Scan for the cell matching the given text and deliver its [X, Y] coordinate at center. 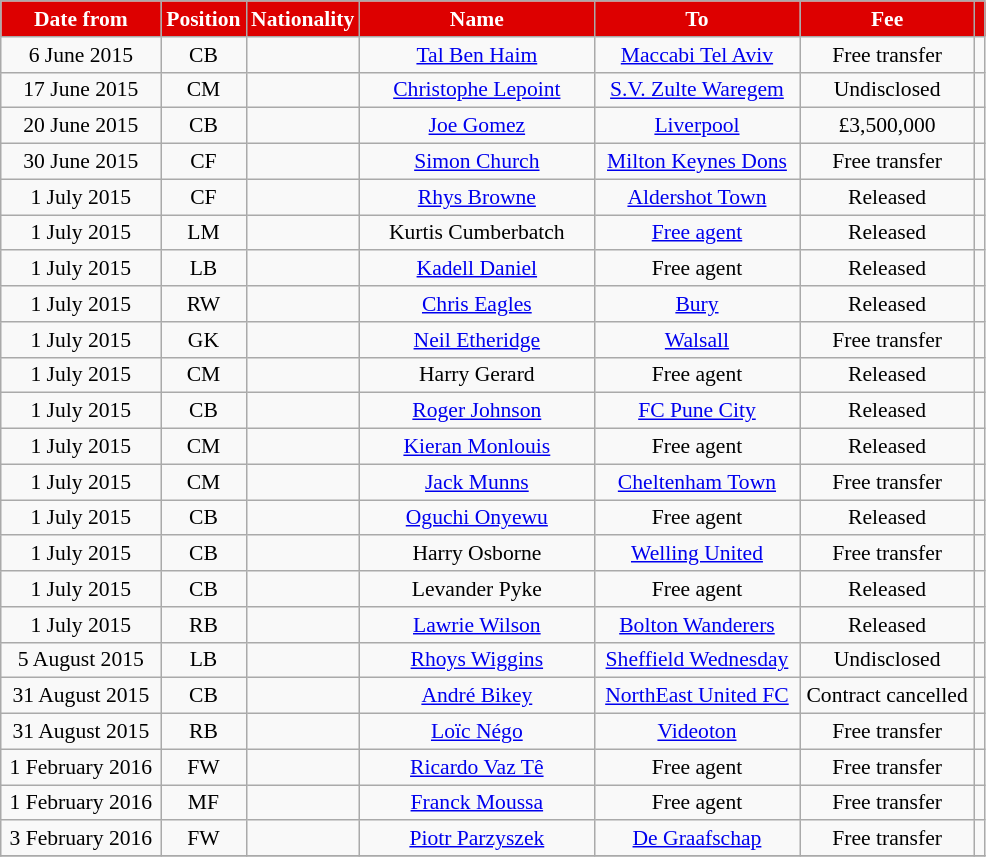
Milton Keynes Dons [696, 162]
Ricardo Vaz Tê [476, 767]
Name [476, 19]
Loïc Négo [476, 732]
Joe Gomez [476, 126]
RW [204, 304]
Kadell Daniel [476, 269]
Sheffield Wednesday [696, 660]
Aldershot Town [696, 197]
S.V. Zulte Waregem [696, 90]
Lawrie Wilson [476, 625]
5 August 2015 [81, 660]
Roger Johnson [476, 411]
Fee [888, 19]
Neil Etheridge [476, 340]
Harry Gerard [476, 375]
Christophe Lepoint [476, 90]
Kieran Monlouis [476, 447]
3 February 2016 [81, 839]
Jack Munns [476, 482]
André Bikey [476, 696]
Contract cancelled [888, 696]
Tal Ben Haim [476, 55]
Position [204, 19]
Franck Moussa [476, 803]
LM [204, 233]
30 June 2015 [81, 162]
Simon Church [476, 162]
Maccabi Tel Aviv [696, 55]
Bolton Wanderers [696, 625]
De Graafschap [696, 839]
Rhys Browne [476, 197]
Levander Pyke [476, 589]
Date from [81, 19]
Welling United [696, 554]
17 June 2015 [81, 90]
Piotr Parzyszek [476, 839]
£3,500,000 [888, 126]
Bury [696, 304]
Oguchi Onyewu [476, 518]
Walsall [696, 340]
To [696, 19]
Kurtis Cumberbatch [476, 233]
Videoton [696, 732]
Chris Eagles [476, 304]
Cheltenham Town [696, 482]
20 June 2015 [81, 126]
FC Pune City [696, 411]
GK [204, 340]
Rhoys Wiggins [476, 660]
Liverpool [696, 126]
6 June 2015 [81, 55]
MF [204, 803]
NorthEast United FC [696, 696]
Harry Osborne [476, 554]
Nationality [302, 19]
